Determine the [X, Y] coordinate at the center of the cell enclosing the given text.  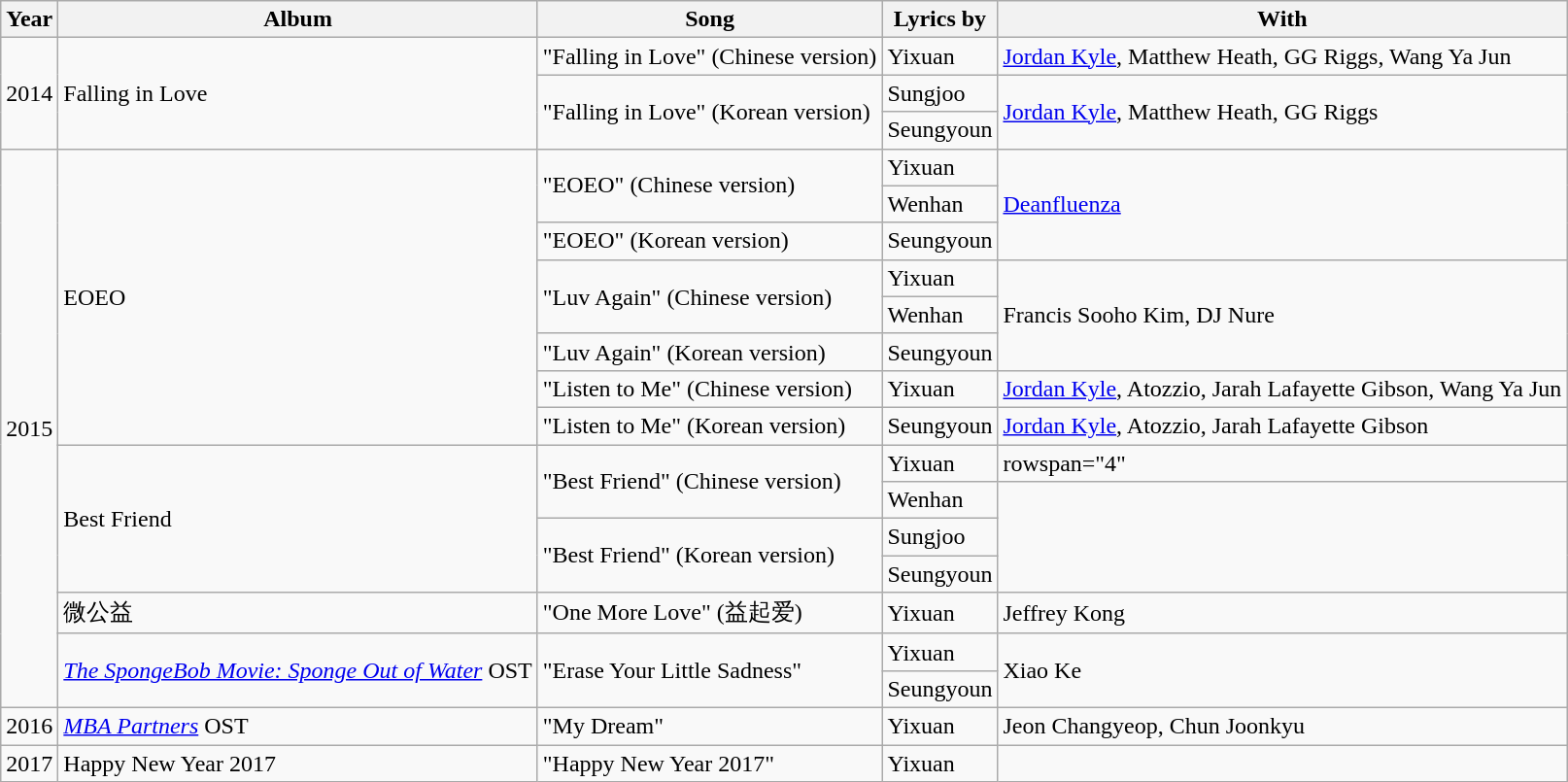
MBA Partners OST [297, 726]
Jordan Kyle, Atozzio, Jarah Lafayette Gibson, Wang Ya Jun [1282, 389]
"Best Friend" (Korean version) [709, 556]
Xiao Ke [1282, 670]
Falling in Love [297, 93]
"Listen to Me" (Chinese version) [709, 389]
2015 [29, 427]
Jeffrey Kong [1282, 614]
Lyrics by [940, 19]
"Happy New Year 2017" [709, 763]
rowspan="4" [1282, 463]
Album [297, 19]
Best Friend [297, 519]
微公益 [297, 614]
Deanfluenza [1282, 204]
Jordan Kyle, Atozzio, Jarah Lafayette Gibson [1282, 425]
Francis Sooho Kim, DJ Nure [1282, 315]
"Best Friend" (Chinese version) [709, 482]
Jordan Kyle, Matthew Heath, GG Riggs [1282, 112]
"Erase Your Little Sadness" [709, 670]
"Listen to Me" (Korean version) [709, 425]
2014 [29, 93]
"Luv Again" (Chinese version) [709, 296]
Year [29, 19]
2016 [29, 726]
2017 [29, 763]
"My Dream" [709, 726]
With [1282, 19]
Happy New Year 2017 [297, 763]
"EOEO" (Chinese version) [709, 186]
"One More Love" (益起爱) [709, 614]
"EOEO" (Korean version) [709, 241]
"Falling in Love" (Korean version) [709, 112]
"Luv Again" (Korean version) [709, 352]
Jeon Changyeop, Chun Joonkyu [1282, 726]
Jordan Kyle, Matthew Heath, GG Riggs, Wang Ya Jun [1282, 56]
EOEO [297, 296]
"Falling in Love" (Chinese version) [709, 56]
The SpongeBob Movie: Sponge Out of Water OST [297, 670]
Song [709, 19]
